From the cell containing the given text, extract its center point as [X, Y] coordinate. 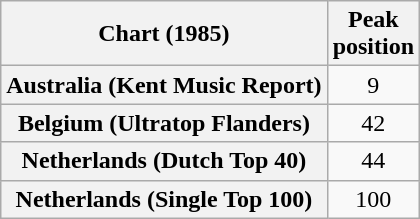
100 [373, 199]
Australia (Kent Music Report) [164, 85]
42 [373, 123]
Chart (1985) [164, 34]
Belgium (Ultratop Flanders) [164, 123]
9 [373, 85]
Netherlands (Single Top 100) [164, 199]
Netherlands (Dutch Top 40) [164, 161]
44 [373, 161]
Peakposition [373, 34]
